Return the [X, Y] coordinate for the center point of the cell that contains the specified text.  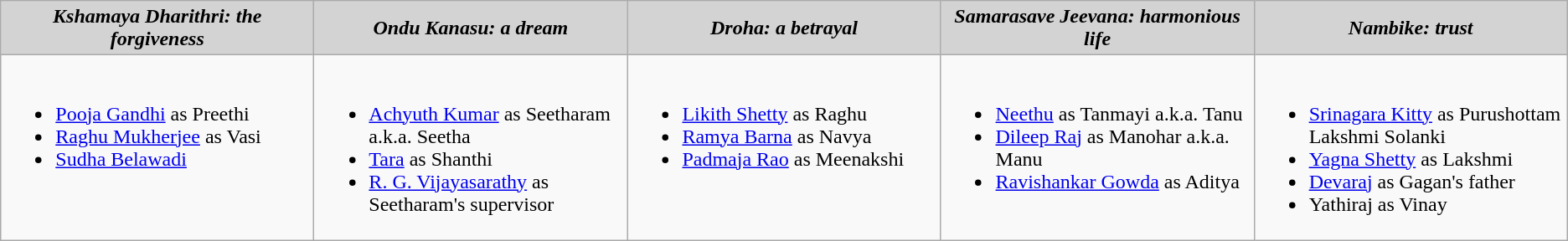
Srinagara Kitty as Purushottam Lakshmi SolankiYagna Shetty as LakshmiDevaraj as Gagan's fatherYathiraj as Vinay [1411, 147]
Pooja Gandhi as PreethiRaghu Mukherjee as VasiSudha Belawadi [157, 147]
Samarasave Jeevana: harmonious life [1097, 28]
Likith Shetty as RaghuRamya Barna as NavyaPadmaja Rao as Meenakshi [784, 147]
Neethu as Tanmayi a.k.a. TanuDileep Raj as Manohar a.k.a. ManuRavishankar Gowda as Aditya [1097, 147]
Ondu Kanasu: a dream [471, 28]
Kshamaya Dharithri: the forgiveness [157, 28]
Achyuth Kumar as Seetharam a.k.a. SeethaTara as ShanthiR. G. Vijayasarathy as Seetharam's supervisor [471, 147]
Nambike: trust [1411, 28]
Droha: a betrayal [784, 28]
